Find where the given text appears and provide that cell's center as [X, Y] coordinate. 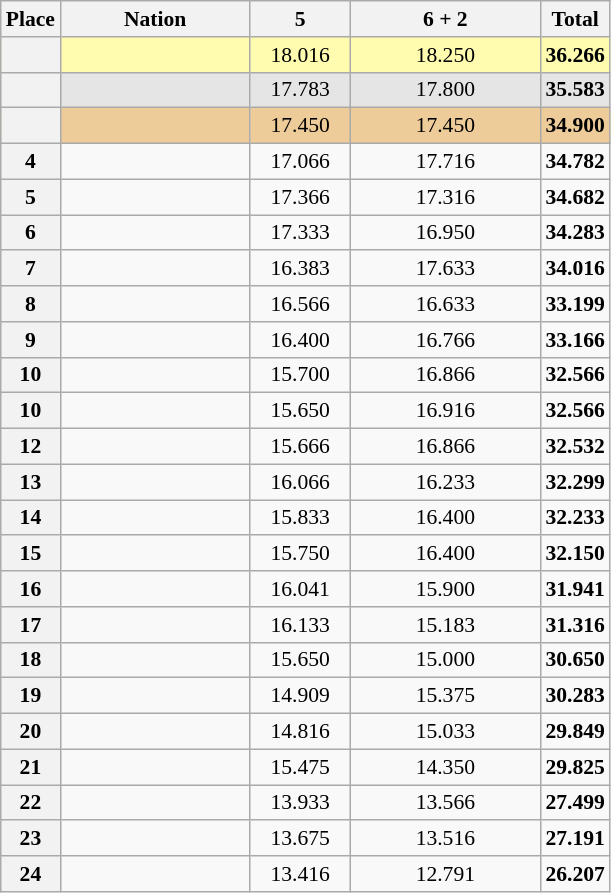
16.133 [300, 625]
18.250 [445, 55]
34.900 [574, 126]
13 [30, 482]
15.900 [445, 589]
13.933 [300, 803]
30.650 [574, 660]
13.416 [300, 874]
31.316 [574, 625]
15.000 [445, 660]
33.166 [574, 340]
15.750 [300, 554]
34.283 [574, 233]
17.066 [300, 162]
16.566 [300, 304]
13.566 [445, 803]
24 [30, 874]
8 [30, 304]
13.675 [300, 839]
34.682 [574, 197]
6 [30, 233]
16.950 [445, 233]
30.283 [574, 696]
23 [30, 839]
7 [30, 269]
15.666 [300, 447]
9 [30, 340]
35.583 [574, 90]
12 [30, 447]
34.782 [574, 162]
36.266 [574, 55]
18.016 [300, 55]
27.191 [574, 839]
15.183 [445, 625]
Place [30, 19]
12.791 [445, 874]
16 [30, 589]
21 [30, 767]
17.366 [300, 197]
16.916 [445, 411]
14.816 [300, 732]
Total [574, 19]
15.700 [300, 375]
32.150 [574, 554]
17.716 [445, 162]
18 [30, 660]
15 [30, 554]
16.766 [445, 340]
15.833 [300, 518]
16.233 [445, 482]
15.033 [445, 732]
13.516 [445, 839]
17 [30, 625]
19 [30, 696]
17.333 [300, 233]
17.633 [445, 269]
15.475 [300, 767]
34.016 [574, 269]
22 [30, 803]
16.041 [300, 589]
16.633 [445, 304]
Nation [155, 19]
17.800 [445, 90]
26.207 [574, 874]
16.066 [300, 482]
32.233 [574, 518]
14.909 [300, 696]
14 [30, 518]
29.825 [574, 767]
27.499 [574, 803]
32.532 [574, 447]
6 + 2 [445, 19]
17.783 [300, 90]
17.316 [445, 197]
29.849 [574, 732]
32.299 [574, 482]
20 [30, 732]
33.199 [574, 304]
15.375 [445, 696]
14.350 [445, 767]
4 [30, 162]
31.941 [574, 589]
16.383 [300, 269]
